Scan for the cell matching the given text and deliver its (X, Y) coordinate at center. 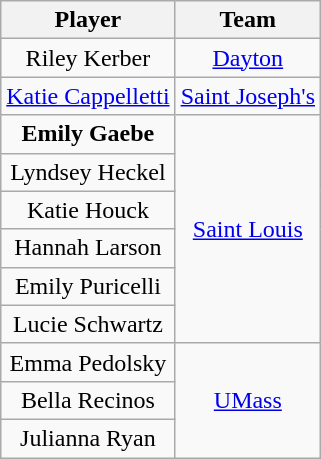
Lucie Schwartz (88, 324)
Saint Joseph's (248, 96)
Emily Gaebe (88, 134)
Riley Kerber (88, 58)
Katie Cappelletti (88, 96)
Emily Puricelli (88, 286)
Emma Pedolsky (88, 362)
Team (248, 20)
Bella Recinos (88, 400)
Hannah Larson (88, 248)
Dayton (248, 58)
UMass (248, 400)
Saint Louis (248, 229)
Julianna Ryan (88, 438)
Katie Houck (88, 210)
Lyndsey Heckel (88, 172)
Player (88, 20)
